Return (x, y) of the center of cell containing provided text 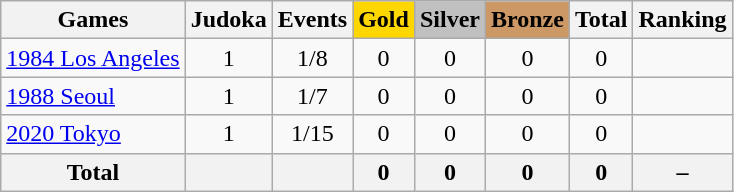
1/8 (312, 58)
– (682, 172)
Judoka (228, 20)
Bronze (527, 20)
Ranking (682, 20)
1984 Los Angeles (93, 58)
1/15 (312, 134)
Silver (450, 20)
1988 Seoul (93, 96)
Events (312, 20)
Gold (384, 20)
2020 Tokyo (93, 134)
Games (93, 20)
1/7 (312, 96)
